Scan for the cell matching the given text and deliver its [X, Y] coordinate at center. 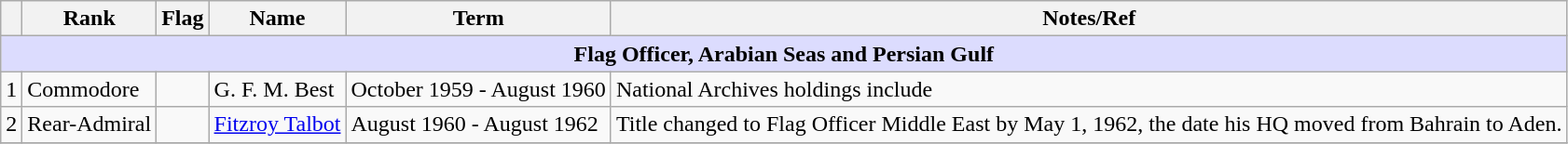
Rear-Admiral [89, 124]
1 [11, 89]
2 [11, 124]
August 1960 - August 1962 [478, 124]
October 1959 - August 1960 [478, 89]
Fitzroy Talbot [278, 124]
Rank [89, 19]
G. F. M. Best [278, 89]
Notes/Ref [1089, 19]
Flag Officer, Arabian Seas and Persian Gulf [784, 54]
Commodore [89, 89]
National Archives holdings include [1089, 89]
Term [478, 19]
Flag [183, 19]
Title changed to Flag Officer Middle East by May 1, 1962, the date his HQ moved from Bahrain to Aden. [1089, 124]
Name [278, 19]
